Find where the given text appears and provide that cell's center as (x, y) coordinate. 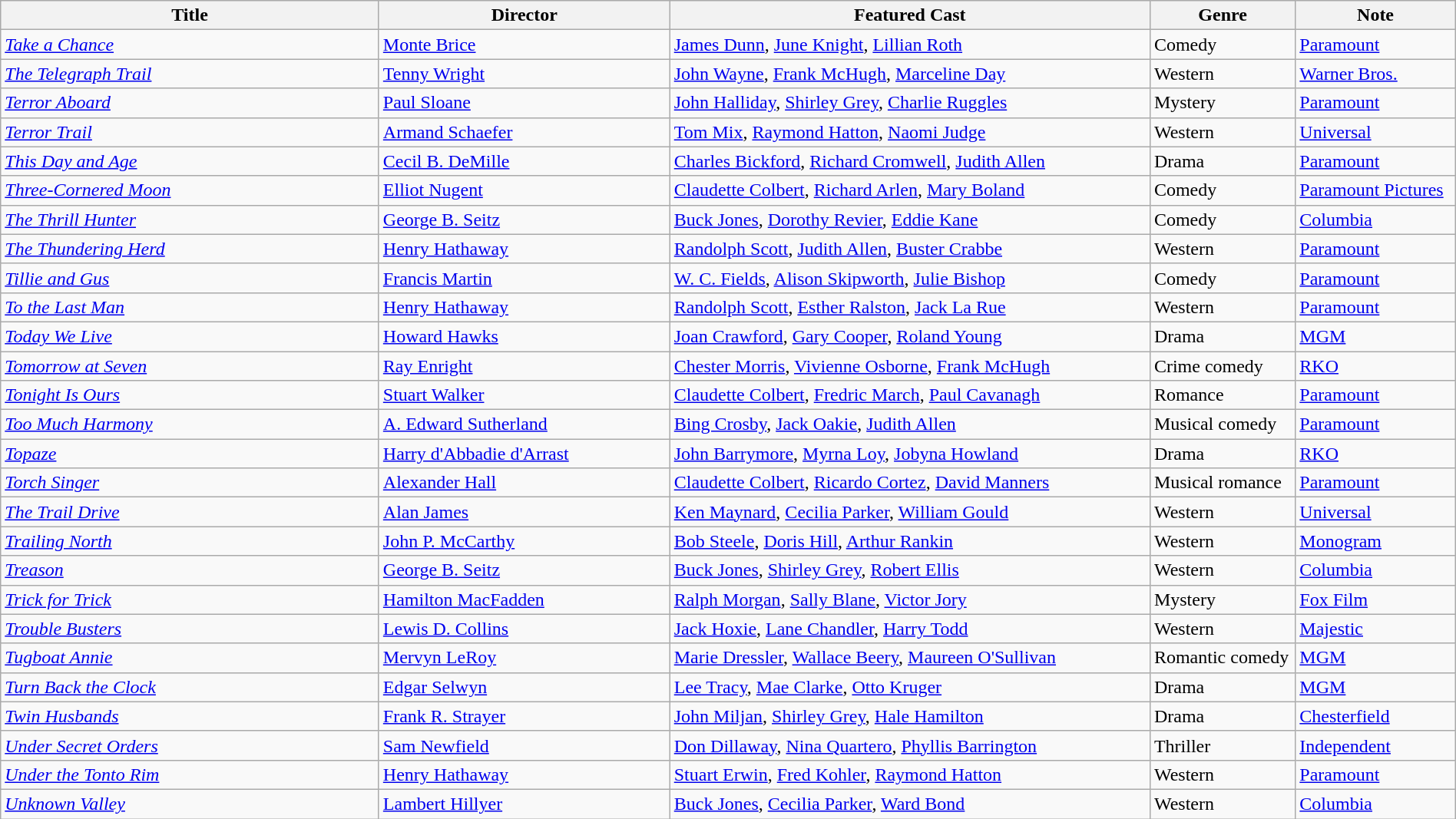
Warner Bros. (1375, 74)
John Wayne, Frank McHugh, Marceline Day (909, 74)
Sam Newfield (524, 745)
Claudette Colbert, Richard Arlen, Mary Boland (909, 190)
Musical comedy (1223, 424)
Don Dillaway, Nina Quartero, Phyllis Barrington (909, 745)
Fox Film (1375, 599)
Trailing North (190, 541)
The Thrill Hunter (190, 220)
Buck Jones, Dorothy Revier, Eddie Kane (909, 220)
Hamilton MacFadden (524, 599)
Bob Steele, Doris Hill, Arthur Rankin (909, 541)
Title (190, 15)
John P. McCarthy (524, 541)
Treason (190, 570)
Independent (1375, 745)
Chesterfield (1375, 716)
Francis Martin (524, 278)
Featured Cast (909, 15)
Torch Singer (190, 483)
Buck Jones, Shirley Grey, Robert Ellis (909, 570)
Paramount Pictures (1375, 190)
Joan Crawford, Gary Cooper, Roland Young (909, 336)
Unknown Valley (190, 804)
Mervyn LeRoy (524, 658)
Edgar Selwyn (524, 687)
Romantic comedy (1223, 658)
Paul Sloane (524, 103)
Monte Brice (524, 45)
Ralph Morgan, Sally Blane, Victor Jory (909, 599)
Tillie and Gus (190, 278)
Twin Husbands (190, 716)
Bing Crosby, Jack Oakie, Judith Allen (909, 424)
John Halliday, Shirley Grey, Charlie Ruggles (909, 103)
Musical romance (1223, 483)
Stuart Erwin, Fred Kohler, Raymond Hatton (909, 774)
Randolph Scott, Esther Ralston, Jack La Rue (909, 307)
The Trail Drive (190, 512)
Monogram (1375, 541)
Stuart Walker (524, 395)
Ray Enright (524, 366)
Topaze (190, 454)
Lewis D. Collins (524, 629)
Trick for Trick (190, 599)
Under Secret Orders (190, 745)
Tomorrow at Seven (190, 366)
To the Last Man (190, 307)
Trouble Busters (190, 629)
Cecil B. DeMille (524, 161)
Today We Live (190, 336)
James Dunn, June Knight, Lillian Roth (909, 45)
Buck Jones, Cecilia Parker, Ward Bond (909, 804)
Three-Cornered Moon (190, 190)
Randolph Scott, Judith Allen, Buster Crabbe (909, 249)
Charles Bickford, Richard Cromwell, Judith Allen (909, 161)
Thriller (1223, 745)
Take a Chance (190, 45)
Crime comedy (1223, 366)
Genre (1223, 15)
A. Edward Sutherland (524, 424)
Lambert Hillyer (524, 804)
This Day and Age (190, 161)
Majestic (1375, 629)
Tonight Is Ours (190, 395)
Howard Hawks (524, 336)
Tom Mix, Raymond Hatton, Naomi Judge (909, 132)
Tenny Wright (524, 74)
Frank R. Strayer (524, 716)
Too Much Harmony (190, 424)
Alan James (524, 512)
Alexander Hall (524, 483)
Elliot Nugent (524, 190)
The Thundering Herd (190, 249)
Terror Aboard (190, 103)
John Barrymore, Myrna Loy, Jobyna Howland (909, 454)
Under the Tonto Rim (190, 774)
Note (1375, 15)
Lee Tracy, Mae Clarke, Otto Kruger (909, 687)
Marie Dressler, Wallace Beery, Maureen O'Sullivan (909, 658)
The Telegraph Trail (190, 74)
Turn Back the Clock (190, 687)
Jack Hoxie, Lane Chandler, Harry Todd (909, 629)
Director (524, 15)
Harry d'Abbadie d'Arrast (524, 454)
Chester Morris, Vivienne Osborne, Frank McHugh (909, 366)
John Miljan, Shirley Grey, Hale Hamilton (909, 716)
Tugboat Annie (190, 658)
W. C. Fields, Alison Skipworth, Julie Bishop (909, 278)
Terror Trail (190, 132)
Armand Schaefer (524, 132)
Claudette Colbert, Fredric March, Paul Cavanagh (909, 395)
Ken Maynard, Cecilia Parker, William Gould (909, 512)
Romance (1223, 395)
Claudette Colbert, Ricardo Cortez, David Manners (909, 483)
